Output the (X, Y) coordinate of the center of the cell containing the given text.  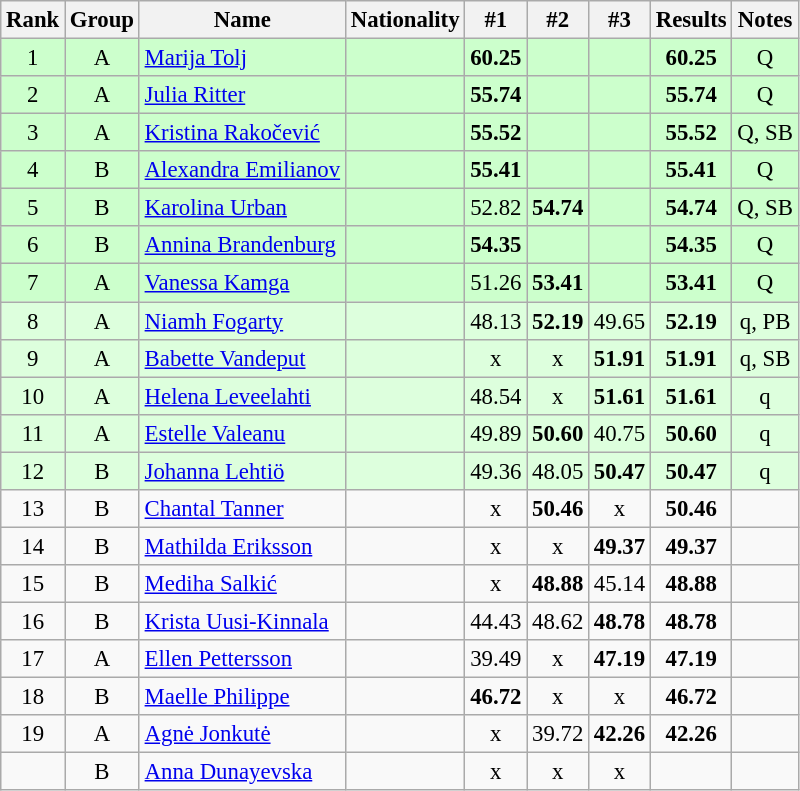
48.62 (558, 621)
2 (33, 95)
Group (102, 20)
52.82 (496, 208)
48.13 (496, 321)
Agnė Jonkutė (242, 734)
11 (33, 433)
Karolina Urban (242, 208)
4 (33, 170)
Kristina Rakočević (242, 133)
19 (33, 734)
Babette Vandeput (242, 358)
1 (33, 58)
Julia Ritter (242, 95)
Maelle Philippe (242, 697)
Marija Tolj (242, 58)
Niamh Fogarty (242, 321)
Mediha Salkić (242, 584)
Alexandra Emilianov (242, 170)
5 (33, 208)
Krista Uusi-Kinnala (242, 621)
6 (33, 245)
Nationality (404, 20)
49.36 (496, 471)
40.75 (620, 433)
7 (33, 283)
Mathilda Eriksson (242, 546)
Estelle Valeanu (242, 433)
8 (33, 321)
15 (33, 584)
Anna Dunayevska (242, 772)
18 (33, 697)
Vanessa Kamga (242, 283)
#3 (620, 20)
39.49 (496, 659)
Ellen Pettersson (242, 659)
39.72 (558, 734)
17 (33, 659)
#1 (496, 20)
Johanna Lehtiö (242, 471)
16 (33, 621)
48.05 (558, 471)
44.43 (496, 621)
49.65 (620, 321)
12 (33, 471)
51.26 (496, 283)
#2 (558, 20)
48.54 (496, 396)
10 (33, 396)
Results (690, 20)
Rank (33, 20)
Chantal Tanner (242, 509)
9 (33, 358)
14 (33, 546)
Notes (765, 20)
Helena Leveelahti (242, 396)
3 (33, 133)
Name (242, 20)
q, SB (765, 358)
45.14 (620, 584)
q, PB (765, 321)
13 (33, 509)
49.89 (496, 433)
Annina Brandenburg (242, 245)
